Return [X, Y] of the center of cell containing provided text 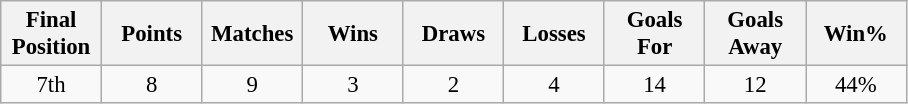
Matches [252, 34]
Wins [354, 34]
Draws [454, 34]
3 [354, 85]
44% [856, 85]
Goals For [654, 34]
2 [454, 85]
Points [152, 34]
Final Position [52, 34]
Losses [554, 34]
8 [152, 85]
9 [252, 85]
Goals Away [756, 34]
12 [756, 85]
4 [554, 85]
Win% [856, 34]
7th [52, 85]
14 [654, 85]
